For the text-containing cell, return its midpoint in [x, y] coordinate format. 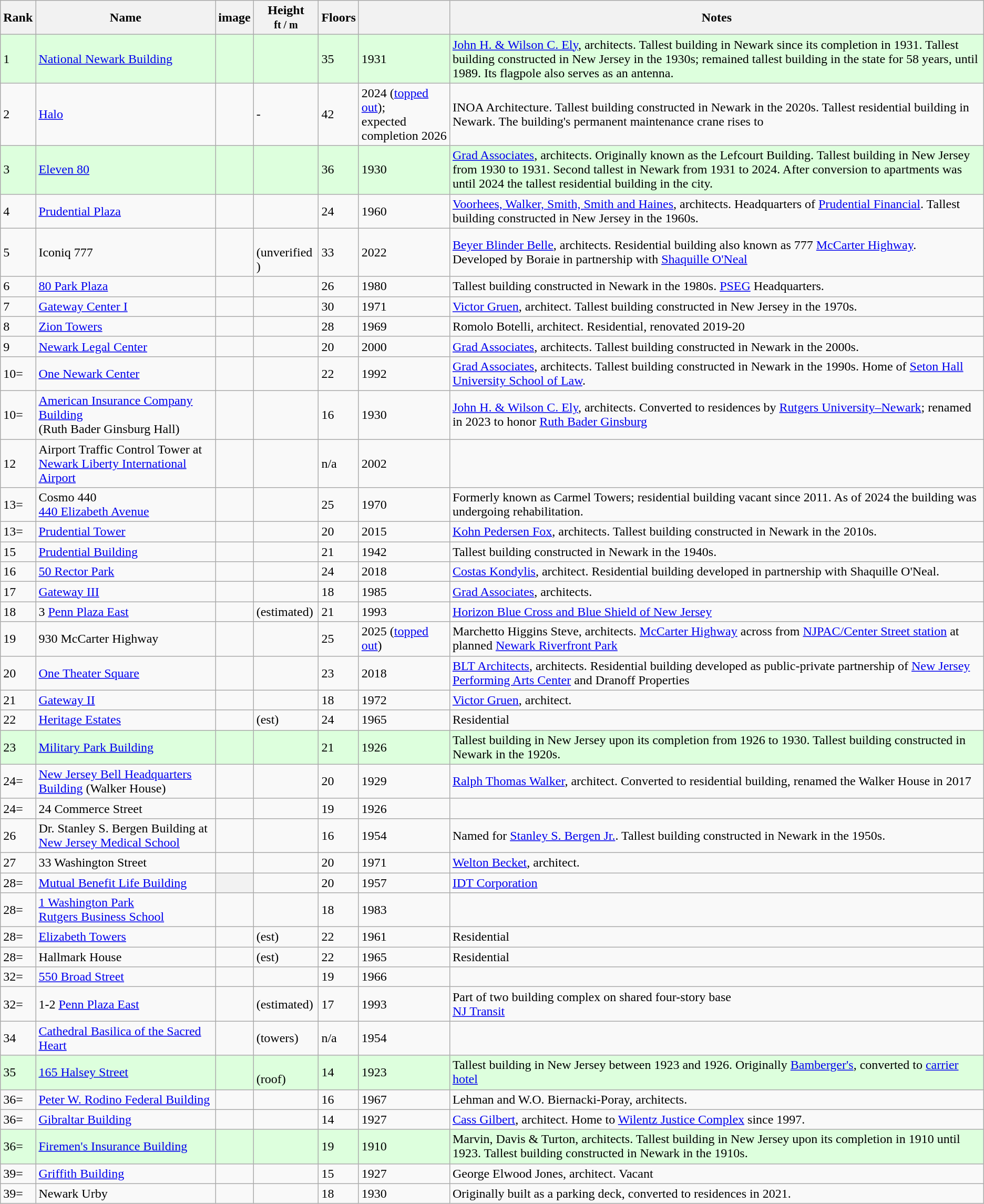
IDT Corporation [716, 882]
1966 [404, 977]
Beyer Blinder Belle, architects. Residential building also known as 777 McCarter Highway. Developed by Boraie in partnership with Shaquille O'Neal [716, 252]
Tallest building constructed in Newark in the 1980s. PSEG Headquarters. [716, 286]
Welton Becket, architect. [716, 862]
One Newark Center [126, 373]
27 [18, 862]
Victor Gruen, architect. Tallest building constructed in New Jersey in the 1970s. [716, 306]
Costas Kondylis, architect. Residential building developed in partnership with Shaquille O'Neal. [716, 572]
Notes [716, 18]
1929 [404, 781]
1942 [404, 552]
2025 (topped out) [404, 639]
930 McCarter Highway [126, 639]
Hallmark House [126, 957]
George Elwood Jones, architect. Vacant [716, 1174]
1 Washington ParkRutgers Business School [126, 910]
165 Halsey Street [126, 1072]
Gateway Center I [126, 306]
6 [18, 286]
80 Park Plaza [126, 286]
1-2 Penn Plaza East [126, 1004]
Lehman and W.O. Biernacki-Poray, architects. [716, 1099]
3 [18, 170]
Name [126, 18]
Prudential Plaza [126, 211]
Tallest building in New Jersey between 1923 and 1926. Originally Bamberger's, converted to carrier hotel [716, 1072]
Rank [18, 18]
(towers) [286, 1038]
12 [18, 464]
1969 [404, 326]
8 [18, 326]
One Theater Square [126, 673]
Eleven 80 [126, 170]
33 Washington Street [126, 862]
1910 [404, 1147]
30 [339, 306]
Cathedral Basilica of the Sacred Heart [126, 1038]
Military Park Building [126, 747]
42 [339, 115]
Tallest building in New Jersey upon its completion from 1926 to 1930. Tallest building constructed in Newark in the 1920s. [716, 747]
2 [18, 115]
50 Rector Park [126, 572]
1970 [404, 505]
24 Commerce Street [126, 808]
1931 [404, 59]
John H. & Wilson C. Ely, architects. Converted to residences by Rutgers University–Newark; renamed in 2023 to honor Ruth Bader Ginsburg [716, 415]
1961 [404, 937]
Gibraltar Building [126, 1119]
1992 [404, 373]
Formerly known as Carmel Towers; residential building vacant since 2011. As of 2024 the building was undergoing rehabilitation. [716, 505]
1985 [404, 592]
Gateway II [126, 700]
1972 [404, 700]
1960 [404, 211]
2000 [404, 346]
550 Broad Street [126, 977]
Horizon Blue Cross and Blue Shield of New Jersey [716, 612]
7 [18, 306]
1 [18, 59]
(roof) [286, 1072]
Griffith Building [126, 1174]
Heightft / m [286, 18]
Marchetto Higgins Steve, architects. McCarter Highway across from NJPAC/Center Street station at planned Newark Riverfront Park [716, 639]
image [234, 18]
9 [18, 346]
2024 (topped out);expected completion 2026 [404, 115]
Part of two building complex on shared four-story baseNJ Transit [716, 1004]
Prudential Tower [126, 532]
BLT Architects, architects. Residential building developed as public-private partnership of New Jersey Performing Arts Center and Dranoff Properties [716, 673]
Elizabeth Towers [126, 937]
Tallest building constructed in Newark in the 1940s. [716, 552]
Newark Legal Center [126, 346]
3 Penn Plaza East [126, 612]
1923 [404, 1072]
Peter W. Rodino Federal Building [126, 1099]
2002 [404, 464]
(unverified ) [286, 252]
1957 [404, 882]
2022 [404, 252]
Firemen's Insurance Building [126, 1147]
36 [339, 170]
Ralph Thomas Walker, architect. Converted to residential building, renamed the Walker House in 2017 [716, 781]
1980 [404, 286]
Kohn Pedersen Fox, architects. Tallest building constructed in Newark in the 2010s. [716, 532]
1983 [404, 910]
Romolo Botelli, architect. Residential, renovated 2019-20 [716, 326]
Prudential Building [126, 552]
1967 [404, 1099]
Halo [126, 115]
Grad Associates, architects. [716, 592]
Victor Gruen, architect. [716, 700]
5 [18, 252]
4 [18, 211]
Cass Gilbert, architect. Home to Wilentz Justice Complex since 1997. [716, 1119]
2015 [404, 532]
Zion Towers [126, 326]
Cosmo 440440 Elizabeth Avenue [126, 505]
Mutual Benefit Life Building [126, 882]
34 [18, 1038]
Heritage Estates [126, 720]
Iconiq 777 [126, 252]
Voorhees, Walker, Smith, Smith and Haines, architects. Headquarters of Prudential Financial. Tallest building constructed in New Jersey in the 1960s. [716, 211]
Floors [339, 18]
Dr. Stanley S. Bergen Building at New Jersey Medical School [126, 836]
Named for Stanley S. Bergen Jr.. Tallest building constructed in Newark in the 1950s. [716, 836]
New Jersey Bell Headquarters Building (Walker House) [126, 781]
33 [339, 252]
Originally built as a parking deck, converted to residences in 2021. [716, 1193]
Newark Urby [126, 1193]
Airport Traffic Control Tower at Newark Liberty International Airport [126, 464]
Gateway III [126, 592]
Grad Associates, architects. Tallest building constructed in Newark in the 1990s. Home of Seton Hall University School of Law. [716, 373]
National Newark Building [126, 59]
American Insurance Company Building(Ruth Bader Ginsburg Hall) [126, 415]
Grad Associates, architects. Tallest building constructed in Newark in the 2000s. [716, 346]
- [286, 115]
28 [339, 326]
